Scan for the cell matching the given text and deliver its (x, y) coordinate at center. 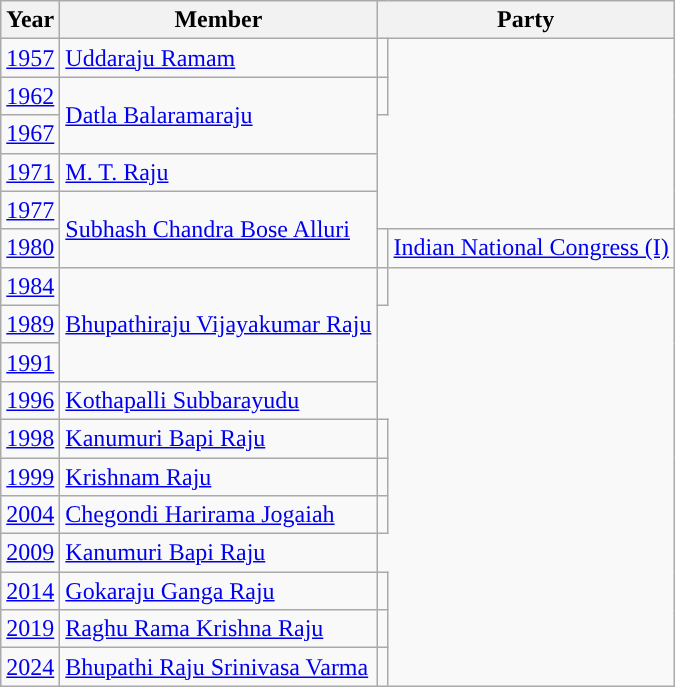
1977 (30, 210)
Uddaraju Ramam (218, 58)
1998 (30, 438)
1991 (30, 362)
Subhash Chandra Bose Alluri (218, 229)
2014 (30, 591)
1996 (30, 400)
Bhupathi Raju Srinivasa Varma (218, 667)
2004 (30, 515)
1971 (30, 172)
Member (218, 20)
2024 (30, 667)
1957 (30, 58)
1984 (30, 286)
1989 (30, 324)
2019 (30, 629)
Bhupathiraju Vijayakumar Raju (218, 324)
1962 (30, 96)
Krishnam Raju (218, 477)
Kothapalli Subbarayudu (218, 400)
Indian National Congress (I) (531, 248)
Datla Balaramaraju (218, 115)
1980 (30, 248)
Party (526, 20)
M. T. Raju (218, 172)
Year (30, 20)
1967 (30, 134)
2009 (30, 553)
Chegondi Harirama Jogaiah (218, 515)
Raghu Rama Krishna Raju (218, 629)
1999 (30, 477)
Gokaraju Ganga Raju (218, 591)
